Locate the cell with the specified text and output its (X, Y) center coordinate. 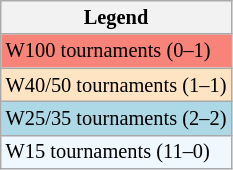
W40/50 tournaments (1–1) (116, 85)
Legend (116, 17)
W15 tournaments (11–0) (116, 152)
W25/35 tournaments (2–2) (116, 118)
W100 tournaments (0–1) (116, 51)
